Search for the cell housing the specified text and yield its [X, Y] center coordinate. 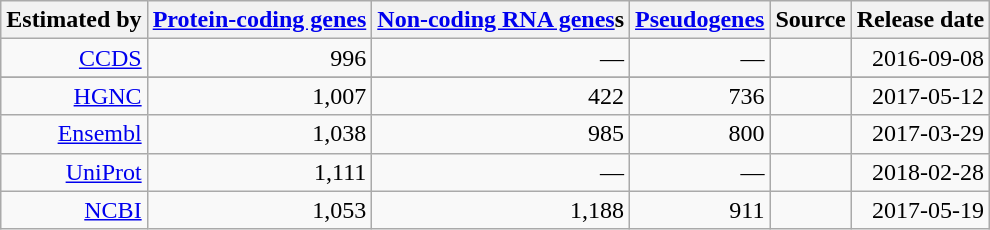
2016-09-08 [920, 58]
NCBI [74, 210]
Source [810, 20]
2017-05-12 [920, 96]
Non-coding RNA geness [501, 20]
911 [700, 210]
UniProt [74, 172]
2018-02-28 [920, 172]
CCDS [74, 58]
996 [260, 58]
Protein-coding genes [260, 20]
Pseudogenes [700, 20]
1,038 [260, 134]
1,053 [260, 210]
422 [501, 96]
1,007 [260, 96]
1,188 [501, 210]
Release date [920, 20]
800 [700, 134]
736 [700, 96]
2017-03-29 [920, 134]
Estimated by [74, 20]
985 [501, 134]
HGNC [74, 96]
Ensembl [74, 134]
2017-05-19 [920, 210]
1,111 [260, 172]
